For the text-containing cell, return its midpoint in (X, Y) coordinate format. 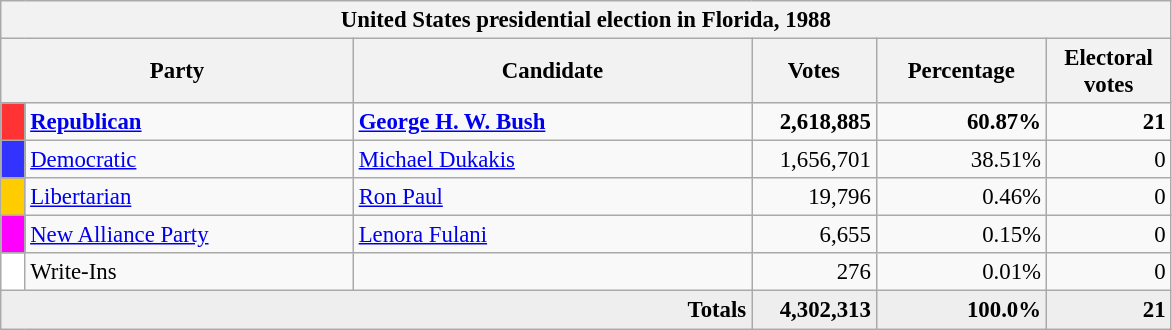
Electoral votes (1108, 72)
38.51% (961, 160)
4,302,313 (814, 310)
Candidate (552, 72)
Michael Dukakis (552, 160)
Votes (814, 72)
New Alliance Party (189, 235)
100.0% (961, 310)
Lenora Fulani (552, 235)
Republican (189, 122)
0.15% (961, 235)
19,796 (814, 197)
1,656,701 (814, 160)
Percentage (961, 72)
Totals (376, 310)
Democratic (189, 160)
Write-Ins (189, 273)
Party (178, 72)
Ron Paul (552, 197)
0.01% (961, 273)
276 (814, 273)
0.46% (961, 197)
Libertarian (189, 197)
60.87% (961, 122)
6,655 (814, 235)
2,618,885 (814, 122)
United States presidential election in Florida, 1988 (586, 20)
George H. W. Bush (552, 122)
